Output the (X, Y) coordinate of the center of the cell containing the given text.  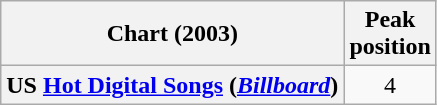
Peakposition (390, 34)
US Hot Digital Songs (Billboard) (172, 85)
4 (390, 85)
Chart (2003) (172, 34)
